Capture the cell that displays the provided text and extract its (X, Y) central coordinate. 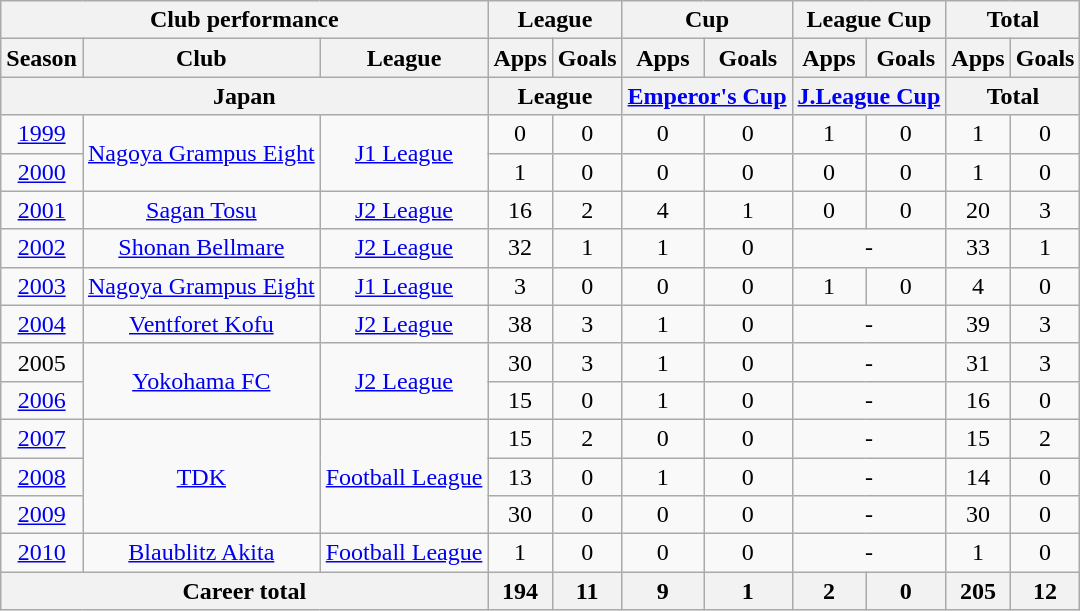
Club (201, 58)
12 (1045, 591)
20 (978, 210)
Cup (707, 20)
39 (978, 324)
2000 (42, 172)
2004 (42, 324)
32 (520, 248)
194 (520, 591)
2008 (42, 477)
Emperor's Cup (707, 96)
31 (978, 362)
League Cup (869, 20)
205 (978, 591)
Season (42, 58)
38 (520, 324)
1999 (42, 134)
2009 (42, 515)
2006 (42, 400)
TDK (201, 476)
2010 (42, 553)
2001 (42, 210)
9 (663, 591)
Sagan Tosu (201, 210)
Ventforet Kofu (201, 324)
Shonan Bellmare (201, 248)
2005 (42, 362)
11 (587, 591)
Club performance (244, 20)
J.League Cup (869, 96)
13 (520, 477)
33 (978, 248)
2007 (42, 438)
2003 (42, 286)
2002 (42, 248)
Career total (244, 591)
Japan (244, 96)
Yokohama FC (201, 381)
Blaublitz Akita (201, 553)
14 (978, 477)
